Extract the (X, Y) coordinate from the center of the cell holding the provided text.  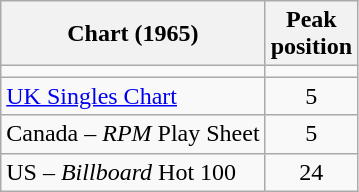
UK Singles Chart (133, 96)
24 (311, 172)
Peakposition (311, 34)
US – Billboard Hot 100 (133, 172)
Canada – RPM Play Sheet (133, 134)
Chart (1965) (133, 34)
